Output the [X, Y] coordinate of the center of the cell containing the given text.  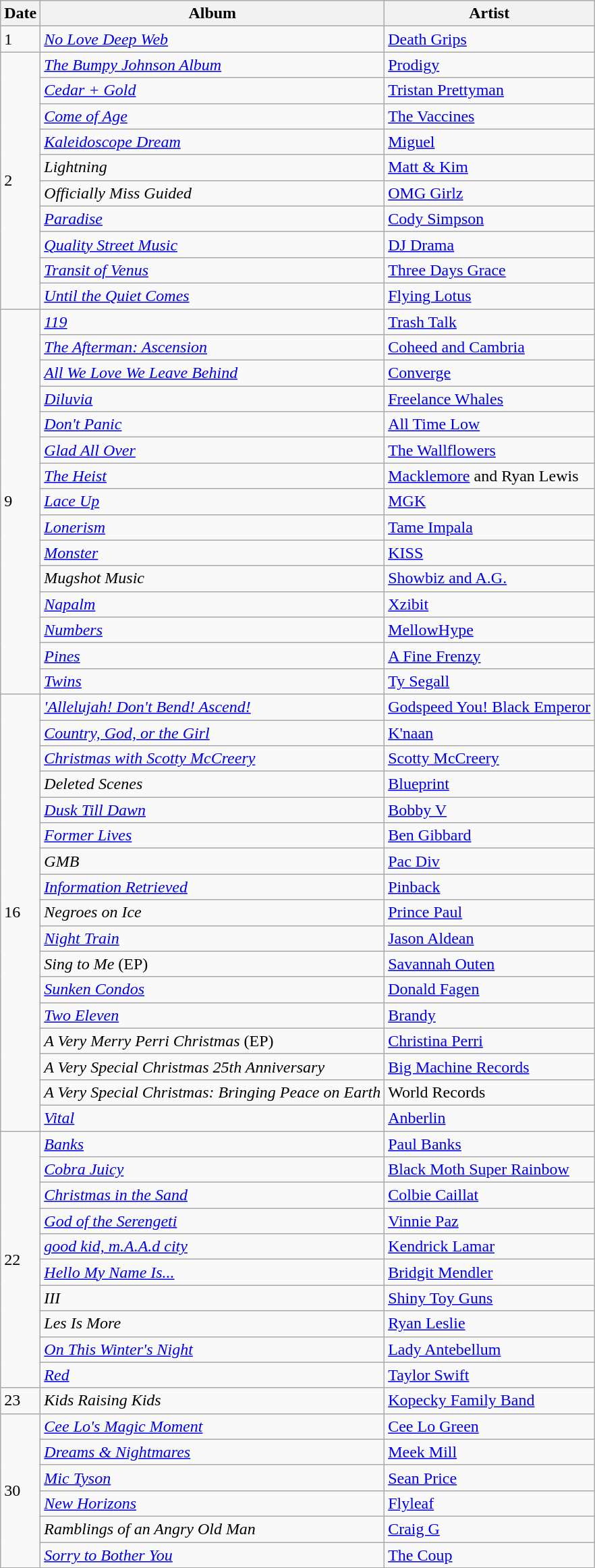
Cee Lo Green [490, 1426]
2 [20, 181]
9 [20, 502]
Freelance Whales [490, 399]
Diluvia [213, 399]
Jason Aldean [490, 938]
Deleted Scenes [213, 784]
Colbie Caillat [490, 1195]
The Bumpy Johnson Album [213, 65]
Shiny Toy Guns [490, 1298]
Paul Banks [490, 1144]
Don't Panic [213, 425]
good kid, m.A.A.d city [213, 1247]
Artist [490, 13]
Mugshot Music [213, 578]
Tristan Prettyman [490, 90]
Meek Mill [490, 1452]
Night Train [213, 938]
Dusk Till Dawn [213, 810]
Scotty McCreery [490, 759]
KISS [490, 553]
Information Retrieved [213, 887]
Anberlin [490, 1118]
A Very Special Christmas 25th Anniversary [213, 1066]
Pac Div [490, 861]
Lace Up [213, 502]
Ty Segall [490, 681]
Trash Talk [490, 322]
All Time Low [490, 425]
Macklemore and Ryan Lewis [490, 476]
Prodigy [490, 65]
Converge [490, 373]
Miguel [490, 142]
16 [20, 913]
Christina Perri [490, 1041]
Sing to Me (EP) [213, 964]
1 [20, 39]
Lightning [213, 167]
Lady Antebellum [490, 1349]
Cedar + Gold [213, 90]
Hello My Name Is... [213, 1272]
The Wallflowers [490, 450]
Cee Lo's Magic Moment [213, 1426]
No Love Deep Web [213, 39]
Three Days Grace [490, 270]
Sean Price [490, 1478]
A Very Merry Perri Christmas (EP) [213, 1041]
Napalm [213, 604]
Brandy [490, 1015]
The Vaccines [490, 116]
New Horizons [213, 1503]
GMB [213, 861]
Come of Age [213, 116]
Officially Miss Guided [213, 193]
Former Lives [213, 836]
OMG Girlz [490, 193]
World Records [490, 1092]
Negroes on Ice [213, 913]
Red [213, 1375]
Craig G [490, 1529]
Paradise [213, 219]
Kaleidoscope Dream [213, 142]
Black Moth Super Rainbow [490, 1170]
Monster [213, 553]
Vinnie Paz [490, 1221]
Ben Gibbard [490, 836]
Christmas in the Sand [213, 1195]
Big Machine Records [490, 1066]
Taylor Swift [490, 1375]
Mic Tyson [213, 1478]
Coheed and Cambria [490, 348]
Banks [213, 1144]
Ryan Leslie [490, 1324]
23 [20, 1401]
Sorry to Bother You [213, 1555]
Cobra Juicy [213, 1170]
Quality Street Music [213, 244]
Bridgit Mendler [490, 1272]
Flying Lotus [490, 296]
30 [20, 1490]
Two Eleven [213, 1015]
Tame Impala [490, 527]
All We Love We Leave Behind [213, 373]
Cody Simpson [490, 219]
Numbers [213, 630]
Bobby V [490, 810]
Until the Quiet Comes [213, 296]
Lonerism [213, 527]
'Allelujah! Don't Bend! Ascend! [213, 707]
MellowHype [490, 630]
III [213, 1298]
The Afterman: Ascension [213, 348]
Date [20, 13]
Kopecky Family Band [490, 1401]
On This Winter's Night [213, 1349]
Vital [213, 1118]
Donald Fagen [490, 990]
MGK [490, 502]
God of the Serengeti [213, 1221]
Ramblings of an Angry Old Man [213, 1529]
Transit of Venus [213, 270]
Kendrick Lamar [490, 1247]
Death Grips [490, 39]
Showbiz and A.G. [490, 578]
Godspeed You! Black Emperor [490, 707]
Glad All Over [213, 450]
K'naan [490, 732]
A Very Special Christmas: Bringing Peace on Earth [213, 1092]
Xzibit [490, 604]
22 [20, 1260]
Pines [213, 655]
Prince Paul [490, 913]
Pinback [490, 887]
The Heist [213, 476]
Matt & Kim [490, 167]
Country, God, or the Girl [213, 732]
Blueprint [490, 784]
Twins [213, 681]
Kids Raising Kids [213, 1401]
Album [213, 13]
119 [213, 322]
Sunken Condos [213, 990]
The Coup [490, 1555]
Flyleaf [490, 1503]
Christmas with Scotty McCreery [213, 759]
Savannah Outen [490, 964]
A Fine Frenzy [490, 655]
DJ Drama [490, 244]
Dreams & Nightmares [213, 1452]
Les Is More [213, 1324]
